Search for the cell housing the specified text and yield its (x, y) center coordinate. 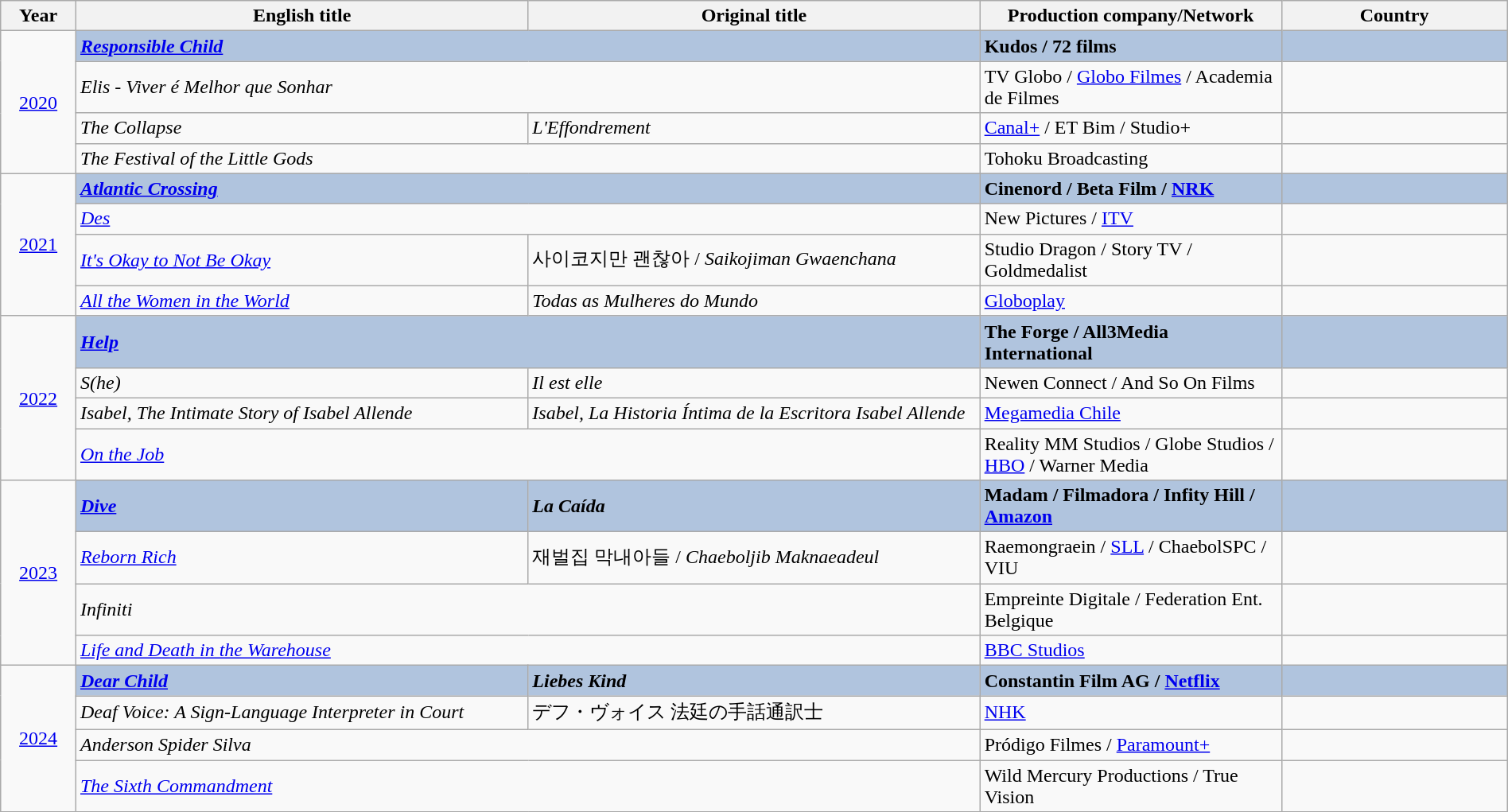
2024 (38, 739)
Todas as Mulheres do Mundo (754, 301)
Des (528, 219)
デフ・ヴォイス 法廷の手話通訳士 (754, 713)
Deaf Voice: A Sign-Language Interpreter in Court (301, 713)
Dive (301, 506)
Megamedia Chile (1131, 413)
사이코지만 괜찮아 / Saikojiman Gwaenchana (754, 259)
Raemongraein / SLL / ChaebolSPC / VIU (1131, 558)
The Sixth Commandment (528, 786)
2021 (38, 245)
Production company/Network (1131, 16)
Original title (754, 16)
Country (1394, 16)
La Caída (754, 506)
Studio Dragon / Story TV / Goldmedalist (1131, 259)
Wild Mercury Productions / True Vision (1131, 786)
Reborn Rich (301, 558)
Isabel, La Historia Íntima de la Escritora Isabel Allende (754, 413)
English title (301, 16)
BBC Studios (1131, 651)
Isabel, The Intimate Story of Isabel Allende (301, 413)
Canal+ / ET Bim / Studio+ (1131, 128)
On the Job (528, 453)
Empreinte Digitale / Federation Ent. Belgique (1131, 609)
Kudos / 72 films (1131, 46)
L'Effondrement (754, 128)
Dear Child (301, 681)
New Pictures / ITV (1131, 219)
It's Okay to Not Be Okay (301, 259)
Atlantic Crossing (528, 188)
The Forge / All3Media International (1131, 342)
2022 (38, 398)
NHK (1131, 713)
2023 (38, 573)
Pródigo Filmes / Paramount+ (1131, 744)
Liebes Kind (754, 681)
All the Women in the World (301, 301)
Cinenord / Beta Film / NRK (1131, 188)
S(he) (301, 383)
Constantin Film AG / Netflix (1131, 681)
Responsible Child (528, 46)
Il est elle (754, 383)
Infiniti (528, 609)
Help (528, 342)
TV Globo / Globo Filmes / Academia de Filmes (1131, 87)
Madam / Filmadora / Infity Hill / Amazon (1131, 506)
The Collapse (301, 128)
Life and Death in the Warehouse (528, 651)
Newen Connect / And So On Films (1131, 383)
Elis - Viver é Melhor que Sonhar (528, 87)
Tohoku Broadcasting (1131, 158)
Globoplay (1131, 301)
The Festival of the Little Gods (528, 158)
2020 (38, 102)
Reality MM Studios / Globe Studios / HBO / Warner Media (1131, 453)
Anderson Spider Silva (528, 744)
Year (38, 16)
재벌집 막내아들 / Chaeboljib Maknaeadeul (754, 558)
